Scan for the cell matching the given text and deliver its (x, y) coordinate at center. 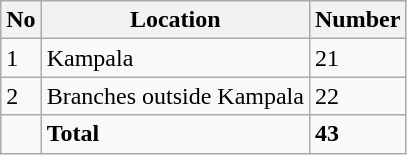
Branches outside Kampala (175, 96)
22 (357, 96)
Number (357, 20)
21 (357, 58)
43 (357, 134)
2 (21, 96)
1 (21, 58)
Kampala (175, 58)
No (21, 20)
Total (175, 134)
Location (175, 20)
